Provide the (x, y) coordinate of the cell's center where the given text is located.  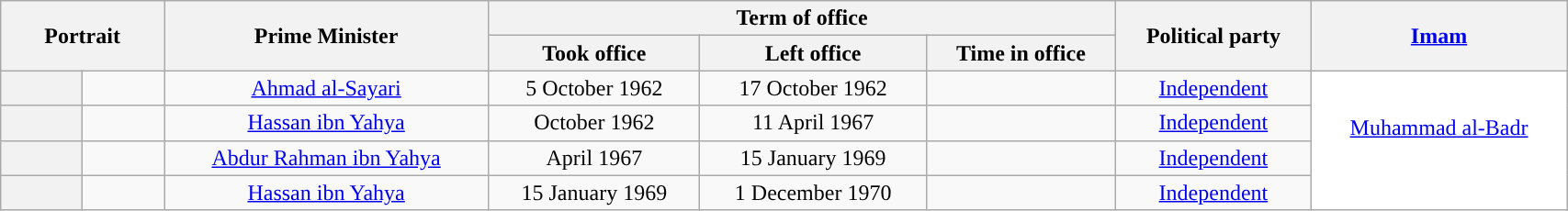
Portrait (83, 36)
Left office (813, 53)
Prime Minister (325, 36)
11 April 1967 (813, 123)
Term of office (803, 18)
Political party (1213, 36)
Time in office (1021, 53)
Imam (1438, 36)
April 1967 (594, 158)
1 December 1970 (813, 193)
Muhammad al-Badr (1438, 140)
Abdur Rahman ibn Yahya (325, 158)
5 October 1962 (594, 88)
17 October 1962 (813, 88)
October 1962 (594, 123)
Ahmad al-Sayari (325, 88)
Took office (594, 53)
